Pinpoint the cell where the given text exists, returning its [X, Y] midpoint coordinate. 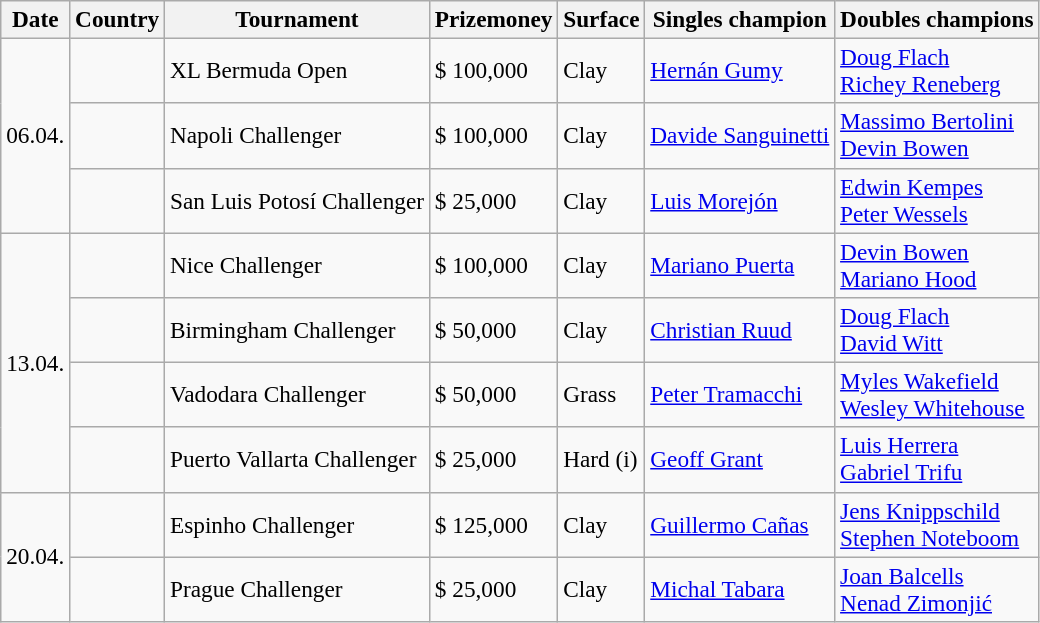
Christian Ruud [740, 330]
Geoff Grant [740, 460]
Guillermo Cañas [740, 524]
Davide Sanguinetti [740, 136]
13.04. [36, 362]
Date [36, 19]
Doug Flach David Witt [937, 330]
Devin Bowen Mariano Hood [937, 264]
Joan Balcells Nenad Zimonjić [937, 588]
Prague Challenger [298, 588]
Nice Challenger [298, 264]
XL Bermuda Open [298, 70]
Luis Morejón [740, 200]
Espinho Challenger [298, 524]
$ 125,000 [493, 524]
Prizemoney [493, 19]
Doubles champions [937, 19]
Jens Knippschild Stephen Noteboom [937, 524]
Michal Tabara [740, 588]
Myles Wakefield Wesley Whitehouse [937, 394]
Singles champion [740, 19]
06.04. [36, 135]
Edwin Kempes Peter Wessels [937, 200]
Puerto Vallarta Challenger [298, 460]
Peter Tramacchi [740, 394]
Mariano Puerta [740, 264]
Napoli Challenger [298, 136]
Vadodara Challenger [298, 394]
20.04. [36, 557]
Birmingham Challenger [298, 330]
San Luis Potosí Challenger [298, 200]
Surface [602, 19]
Country [118, 19]
Hard (i) [602, 460]
Tournament [298, 19]
Doug Flach Richey Reneberg [937, 70]
Massimo Bertolini Devin Bowen [937, 136]
Grass [602, 394]
Luis Herrera Gabriel Trifu [937, 460]
Hernán Gumy [740, 70]
